Identify which cell holds the provided text, then report its (X, Y) central coordinate. 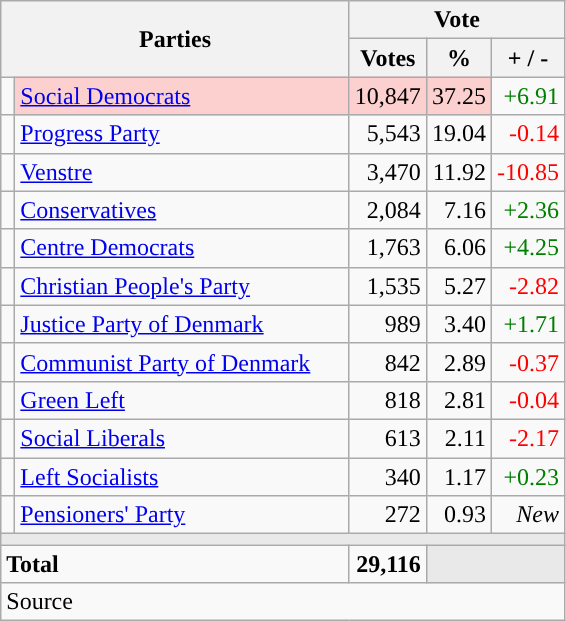
-2.17 (528, 438)
Vote (456, 20)
1,763 (388, 248)
Christian People's Party (182, 286)
818 (388, 400)
-0.14 (528, 134)
989 (388, 324)
5.27 (458, 286)
3.40 (458, 324)
Venstre (182, 172)
2.11 (458, 438)
Green Left (182, 400)
-0.37 (528, 362)
613 (388, 438)
Total (176, 564)
+4.25 (528, 248)
Conservatives (182, 210)
Progress Party (182, 134)
37.25 (458, 96)
Parties (176, 39)
7.16 (458, 210)
19.04 (458, 134)
Left Socialists (182, 477)
-2.82 (528, 286)
+ / - (528, 58)
2.81 (458, 400)
Centre Democrats (182, 248)
Social Democrats (182, 96)
+0.23 (528, 477)
0.93 (458, 515)
10,847 (388, 96)
1.17 (458, 477)
+1.71 (528, 324)
Social Liberals (182, 438)
+2.36 (528, 210)
29,116 (388, 564)
3,470 (388, 172)
+6.91 (528, 96)
842 (388, 362)
6.06 (458, 248)
% (458, 58)
Communist Party of Denmark (182, 362)
11.92 (458, 172)
Justice Party of Denmark (182, 324)
-10.85 (528, 172)
272 (388, 515)
340 (388, 477)
Pensioners' Party (182, 515)
2,084 (388, 210)
Votes (388, 58)
New (528, 515)
1,535 (388, 286)
5,543 (388, 134)
Source (283, 602)
-0.04 (528, 400)
2.89 (458, 362)
